Return [x, y] of the center of cell containing provided text 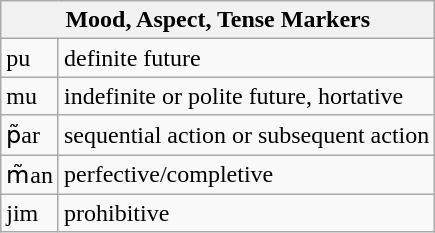
p̃ar [30, 135]
mu [30, 96]
m̃an [30, 174]
definite future [246, 58]
prohibitive [246, 213]
perfective/completive [246, 174]
indefinite or polite future, hortative [246, 96]
pu [30, 58]
sequential action or subsequent action [246, 135]
Mood, Aspect, Tense Markers [218, 20]
jim [30, 213]
